Return the [X, Y] coordinate for the center point of the cell that contains the specified text.  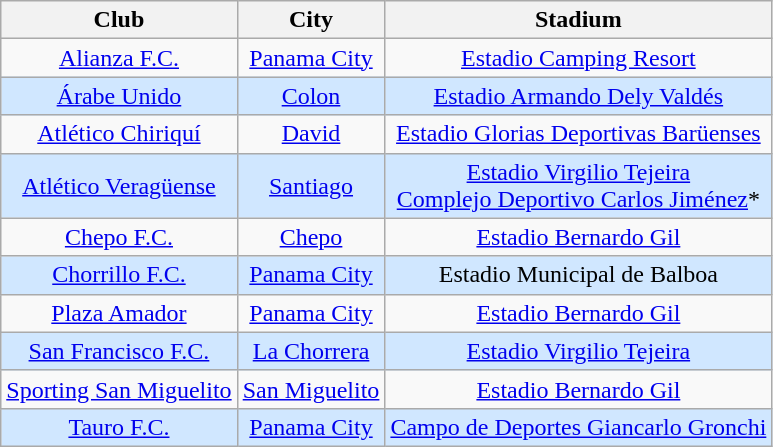
Santiago [311, 186]
Estadio Camping Resort [578, 58]
Chorrillo F.C. [119, 275]
David [311, 134]
Campo de Deportes Giancarlo Gronchi [578, 427]
Estadio Armando Dely Valdés [578, 96]
Plaza Amador [119, 313]
Estadio Municipal de Balboa [578, 275]
Chepo F.C. [119, 237]
Estadio Glorias Deportivas Barüenses [578, 134]
San Francisco F.C. [119, 351]
Club [119, 20]
Atlético Chiriquí [119, 134]
Chepo [311, 237]
San Miguelito [311, 389]
City [311, 20]
Atlético Veragüense [119, 186]
Estadio Virgilio Tejeira [578, 351]
Stadium [578, 20]
La Chorrera [311, 351]
Colon [311, 96]
Estadio Virgilio TejeiraComplejo Deportivo Carlos Jiménez* [578, 186]
Árabe Unido [119, 96]
Sporting San Miguelito [119, 389]
Alianza F.C. [119, 58]
Tauro F.C. [119, 427]
